Capture the cell that displays the provided text and extract its [X, Y] central coordinate. 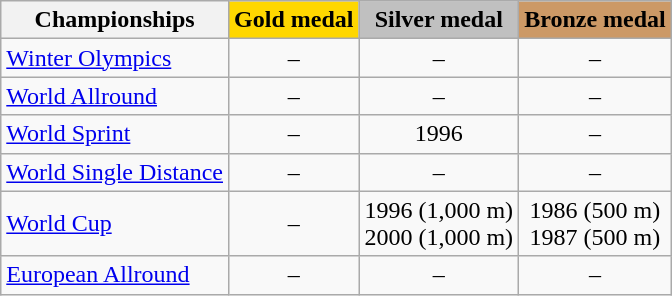
Silver medal [439, 20]
World Allround [115, 96]
World Single Distance [115, 172]
European Allround [115, 275]
1986 (500 m) 1987 (500 m) [596, 224]
Championships [115, 20]
World Sprint [115, 134]
Bronze medal [596, 20]
1996 (1,000 m) 2000 (1,000 m) [439, 224]
1996 [439, 134]
Winter Olympics [115, 58]
World Cup [115, 224]
Gold medal [294, 20]
